Locate the cell with the specified text and output its (X, Y) center coordinate. 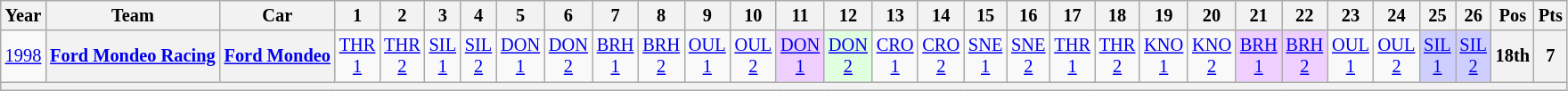
3 (443, 15)
1998 (23, 56)
Pts (1550, 15)
19 (1164, 15)
SNE1 (985, 56)
18 (1117, 15)
KNO2 (1212, 56)
14 (941, 15)
1 (357, 15)
10 (754, 15)
Year (23, 15)
26 (1474, 15)
Car (278, 15)
11 (800, 15)
17 (1072, 15)
SNE2 (1028, 56)
13 (895, 15)
16 (1028, 15)
6 (568, 15)
24 (1397, 15)
9 (707, 15)
4 (478, 15)
Pos (1513, 15)
5 (520, 15)
CRO2 (941, 56)
8 (661, 15)
22 (1305, 15)
CRO1 (895, 56)
Team (132, 15)
23 (1351, 15)
18th (1513, 56)
12 (848, 15)
25 (1437, 15)
Ford Mondeo (278, 56)
15 (985, 15)
KNO1 (1164, 56)
2 (402, 15)
20 (1212, 15)
21 (1259, 15)
Ford Mondeo Racing (132, 56)
